Scan for the cell matching the given text and deliver its (x, y) coordinate at center. 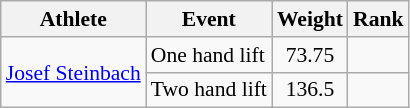
136.5 (310, 90)
Event (209, 19)
Athlete (74, 19)
Two hand lift (209, 90)
73.75 (310, 55)
One hand lift (209, 55)
Rank (378, 19)
Josef Steinbach (74, 72)
Weight (310, 19)
